Output the (X, Y) coordinate of the center of the cell containing the given text.  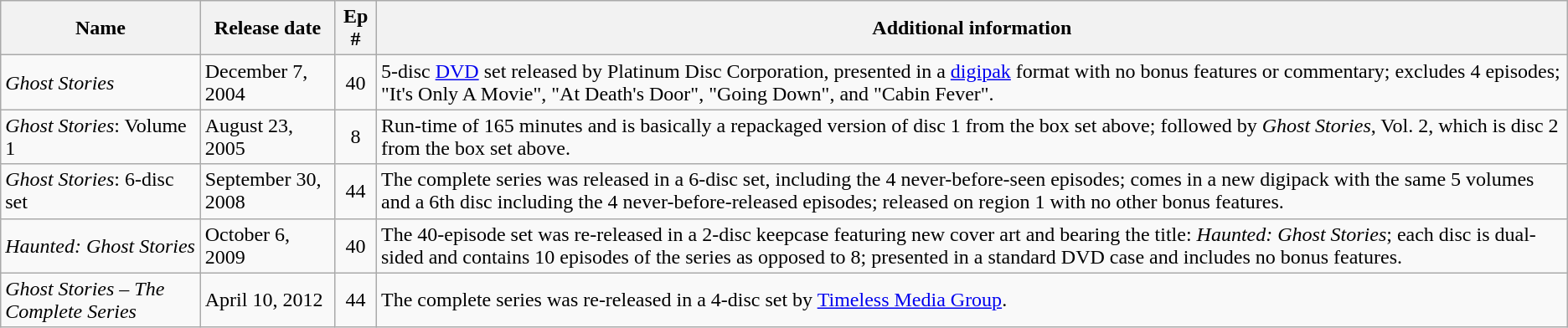
April 10, 2012 (267, 300)
Ghost Stories: 6-disc set (101, 191)
Name (101, 28)
September 30, 2008 (267, 191)
Haunted: Ghost Stories (101, 246)
Ghost Stories: Volume 1 (101, 137)
Ghost Stories – The Complete Series (101, 300)
December 7, 2004 (267, 82)
August 23, 2005 (267, 137)
Ep # (356, 28)
Additional information (972, 28)
Release date (267, 28)
The complete series was re-released in a 4-disc set by Timeless Media Group. (972, 300)
October 6, 2009 (267, 246)
Ghost Stories (101, 82)
8 (356, 137)
